Find where the given text appears and provide that cell's center as [X, Y] coordinate. 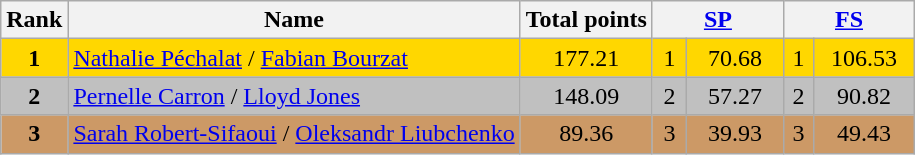
SP [718, 20]
Pernelle Carron / Lloyd Jones [294, 96]
106.53 [864, 58]
Rank [34, 20]
Name [294, 20]
FS [848, 20]
Sarah Robert-Sifaoui / Oleksandr Liubchenko [294, 134]
57.27 [736, 96]
89.36 [586, 134]
Nathalie Péchalat / Fabian Bourzat [294, 58]
177.21 [586, 58]
39.93 [736, 134]
49.43 [864, 134]
148.09 [586, 96]
Total points [586, 20]
70.68 [736, 58]
90.82 [864, 96]
